Determine the [X, Y] coordinate at the center of the cell enclosing the given text.  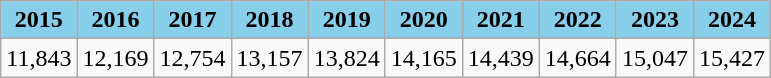
13,157 [270, 58]
2023 [654, 20]
15,427 [732, 58]
15,047 [654, 58]
12,169 [116, 58]
14,165 [424, 58]
14,439 [500, 58]
2017 [192, 20]
2022 [578, 20]
2016 [116, 20]
13,824 [346, 58]
2021 [500, 20]
11,843 [39, 58]
2018 [270, 20]
12,754 [192, 58]
2019 [346, 20]
14,664 [578, 58]
2015 [39, 20]
2020 [424, 20]
2024 [732, 20]
